Identify which cell holds the provided text, then report its [x, y] central coordinate. 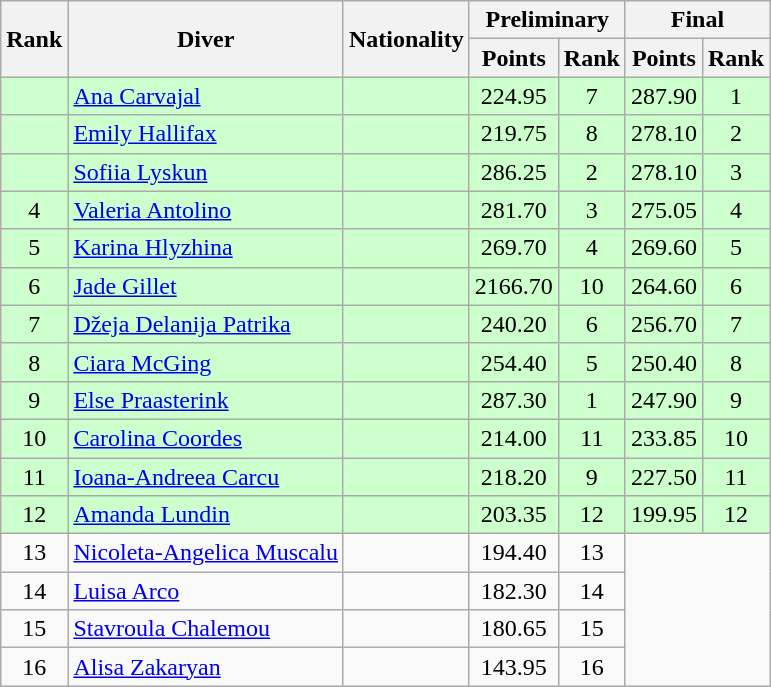
218.20 [514, 477]
180.65 [514, 629]
233.85 [664, 438]
Diver [206, 39]
Nicoleta-Angelica Muscalu [206, 553]
Ciara McGing [206, 362]
Preliminary [547, 20]
Luisa Arco [206, 591]
281.70 [514, 210]
182.30 [514, 591]
Džeja Delanija Patrika [206, 324]
Ana Carvajal [206, 96]
287.90 [664, 96]
269.70 [514, 248]
194.40 [514, 553]
240.20 [514, 324]
Karina Hlyzhina [206, 248]
Jade Gillet [206, 286]
286.25 [514, 172]
264.60 [664, 286]
227.50 [664, 477]
269.60 [664, 248]
Emily Hallifax [206, 134]
Amanda Lundin [206, 515]
275.05 [664, 210]
Stavroula Chalemou [206, 629]
Else Praasterink [206, 400]
214.00 [514, 438]
Alisa Zakaryan [206, 667]
2166.70 [514, 286]
250.40 [664, 362]
Carolina Coordes [206, 438]
287.30 [514, 400]
Sofiia Lyskun [206, 172]
Nationality [406, 39]
224.95 [514, 96]
Final [697, 20]
143.95 [514, 667]
256.70 [664, 324]
254.40 [514, 362]
199.95 [664, 515]
Ioana-Andreea Carcu [206, 477]
Valeria Antolino [206, 210]
247.90 [664, 400]
219.75 [514, 134]
203.35 [514, 515]
